Identify which cell holds the provided text, then report its (x, y) central coordinate. 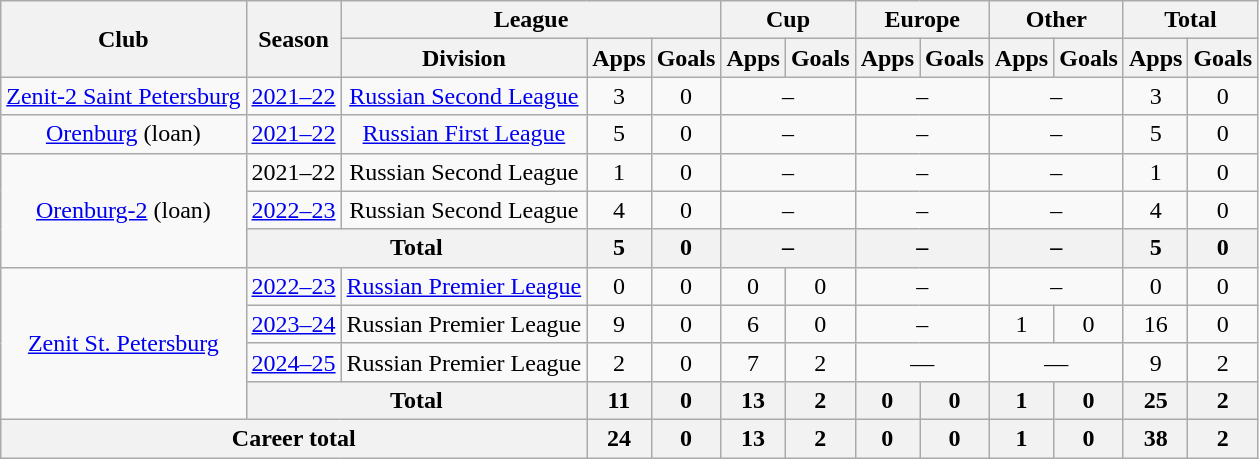
Season (294, 39)
Other (1056, 20)
38 (1155, 438)
Zenit St. Petersburg (124, 343)
Club (124, 39)
Zenit-2 Saint Petersburg (124, 96)
25 (1155, 400)
16 (1155, 324)
24 (619, 438)
Career total (294, 438)
Cup (788, 20)
League (531, 20)
11 (619, 400)
Russian First League (464, 134)
Orenburg-2 (loan) (124, 210)
Division (464, 58)
Europe (922, 20)
Orenburg (loan) (124, 134)
2023–24 (294, 324)
7 (753, 362)
2024–25 (294, 362)
6 (753, 324)
